Find where the given text appears and provide that cell's center as (x, y) coordinate. 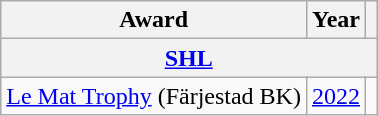
SHL (189, 58)
2022 (336, 96)
Year (336, 20)
Le Mat Trophy (Färjestad BK) (154, 96)
Award (154, 20)
